Detect which cell encompasses the target text, then output its (x, y) center coordinate. 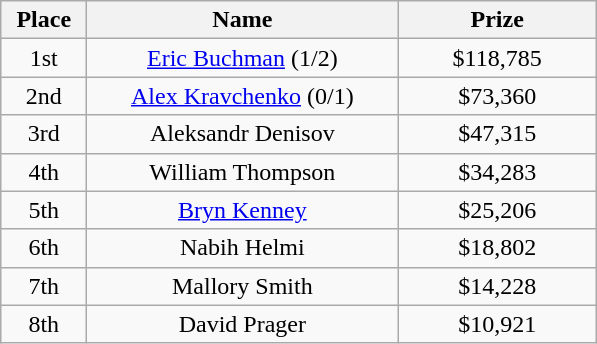
4th (44, 172)
8th (44, 324)
William Thompson (242, 172)
$10,921 (498, 324)
1st (44, 58)
$25,206 (498, 210)
Prize (498, 20)
Alex Kravchenko (0/1) (242, 96)
Aleksandr Denisov (242, 134)
$118,785 (498, 58)
David Prager (242, 324)
$47,315 (498, 134)
$18,802 (498, 248)
2nd (44, 96)
Name (242, 20)
Nabih Helmi (242, 248)
$73,360 (498, 96)
$34,283 (498, 172)
6th (44, 248)
7th (44, 286)
Place (44, 20)
Mallory Smith (242, 286)
5th (44, 210)
$14,228 (498, 286)
3rd (44, 134)
Bryn Kenney (242, 210)
Eric Buchman (1/2) (242, 58)
